From the cell containing the given text, extract its center point as [x, y] coordinate. 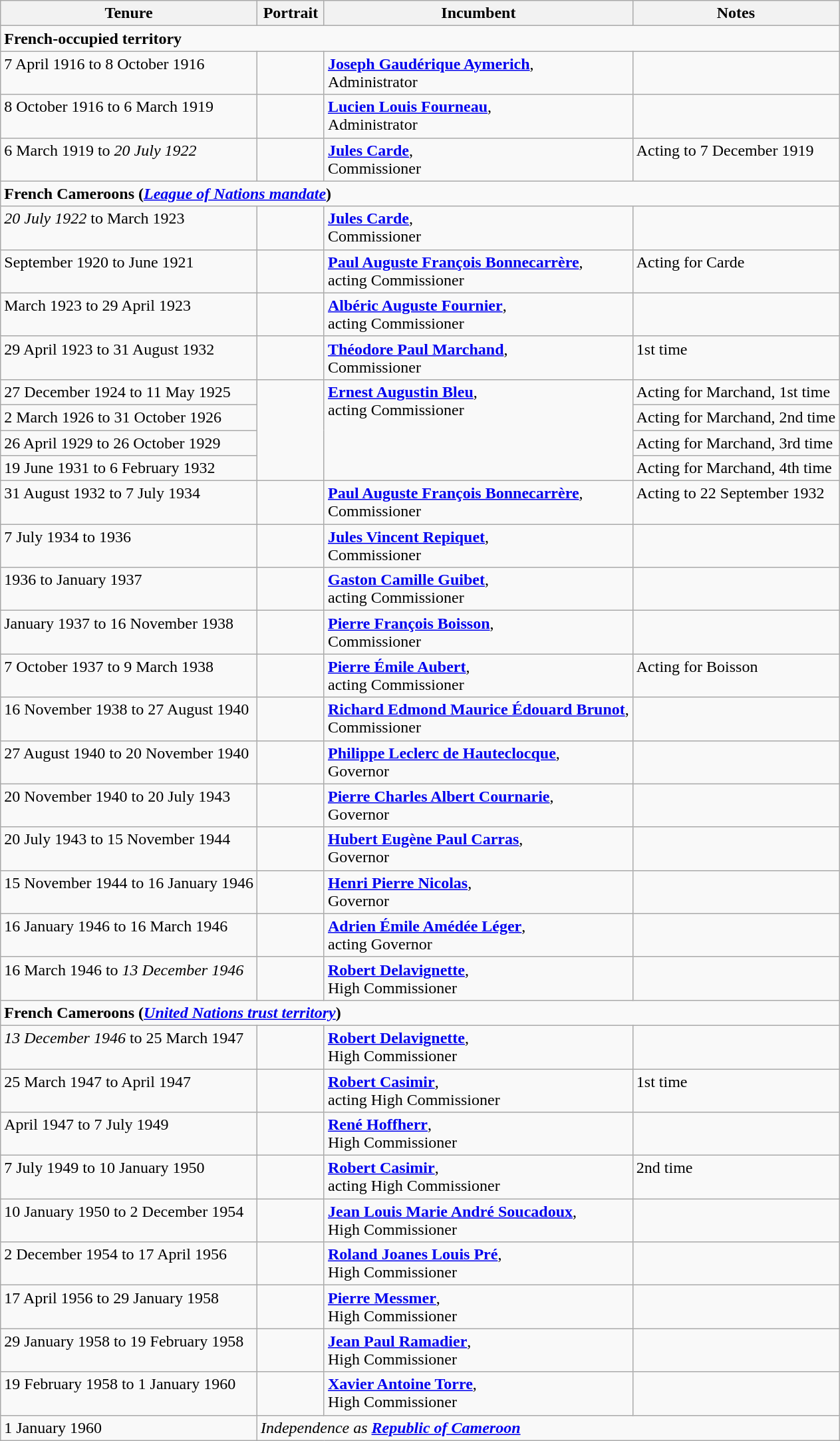
15 November 1944 to 16 January 1946 [129, 891]
2 March 1926 to 31 October 1926 [129, 417]
Independence as Republic of Cameroon [548, 1428]
Tenure [129, 13]
Hubert Eugène Paul Carras, Governor [478, 849]
17 April 1956 to 29 January 1958 [129, 1307]
René Hoffherr, High Commissioner [478, 1134]
Jean Paul Ramadier, High Commissioner [478, 1351]
31 August 1932 to 7 July 1934 [129, 503]
Incumbent [478, 13]
Acting for Marchand, 2nd time [736, 417]
Philippe Leclerc de Hauteclocque, Governor [478, 762]
16 January 1946 to 16 March 1946 [129, 935]
Acting for Marchand, 4th time [736, 468]
8 October 1916 to 6 March 1919 [129, 116]
Paul Auguste François Bonnecarrère, Commissioner [478, 503]
Acting to 22 September 1932 [736, 503]
January 1937 to 16 November 1938 [129, 632]
7 October 1937 to 9 March 1938 [129, 676]
Pierre Émile Aubert, acting Commissioner [478, 676]
Lucien Louis Fourneau, Administrator [478, 116]
19 February 1958 to 1 January 1960 [129, 1393]
13 December 1946 to 25 March 1947 [129, 1047]
Acting for Boisson [736, 676]
Albéric Auguste Fournier, acting Commissioner [478, 314]
7 July 1934 to 1936 [129, 546]
29 April 1923 to 31 August 1932 [129, 358]
20 July 1922 to March 1923 [129, 228]
French Cameroons (United Nations trust territory) [420, 1013]
1 January 1960 [129, 1428]
April 1947 to 7 July 1949 [129, 1134]
French Cameroons (League of Nations mandate) [420, 194]
7 April 1916 to 8 October 1916 [129, 73]
27 December 1924 to 11 May 1925 [129, 392]
10 January 1950 to 2 December 1954 [129, 1220]
Xavier Antoine Torre, High Commissioner [478, 1393]
7 July 1949 to 10 January 1950 [129, 1178]
Jules Vincent Repiquet, Commissioner [478, 546]
Pierre François Boisson, Commissioner [478, 632]
Pierre Charles Albert Cournarie, Governor [478, 805]
Roland Joanes Louis Pré, High Commissioner [478, 1264]
2 December 1954 to 17 April 1956 [129, 1264]
1936 to January 1937 [129, 589]
Portrait [290, 13]
16 March 1946 to 13 December 1946 [129, 978]
2nd time [736, 1178]
Henri Pierre Nicolas, Governor [478, 891]
20 July 1943 to 15 November 1944 [129, 849]
Acting for Marchand, 1st time [736, 392]
27 August 1940 to 20 November 1940 [129, 762]
6 March 1919 to 20 July 1922 [129, 160]
March 1923 to 29 April 1923 [129, 314]
20 November 1940 to 20 July 1943 [129, 805]
29 January 1958 to 19 February 1958 [129, 1351]
Gaston Camille Guibet, acting Commissioner [478, 589]
25 March 1947 to April 1947 [129, 1090]
Notes [736, 13]
19 June 1931 to 6 February 1932 [129, 468]
Théodore Paul Marchand, Commissioner [478, 358]
Richard Edmond Maurice Édouard Brunot, Commissioner [478, 719]
Pierre Messmer, High Commissioner [478, 1307]
French-occupied territory [420, 39]
Acting for Carde [736, 271]
Acting for Marchand, 3rd time [736, 442]
Adrien Émile Amédée Léger, acting Governor [478, 935]
Jean Louis Marie André Soucadoux, High Commissioner [478, 1220]
26 April 1929 to 26 October 1929 [129, 442]
16 November 1938 to 27 August 1940 [129, 719]
Joseph Gaudérique Aymerich, Administrator [478, 73]
Ernest Augustin Bleu, acting Commissioner [478, 430]
Acting to 7 December 1919 [736, 160]
September 1920 to June 1921 [129, 271]
Paul Auguste François Bonnecarrère, acting Commissioner [478, 271]
